Return the [x, y] coordinate for the center point of the cell that contains the specified text.  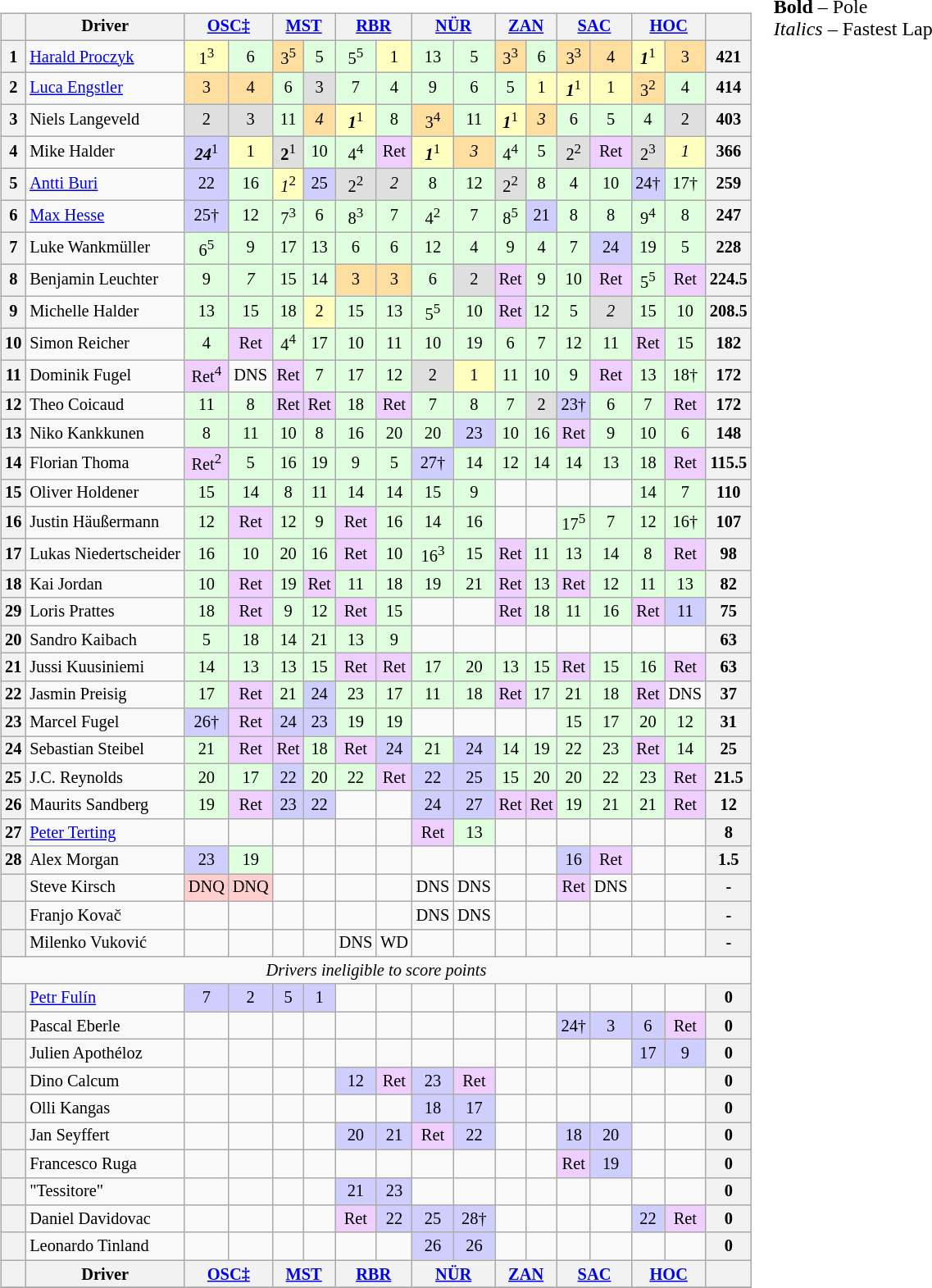
18† [685, 375]
Luke Wankmüller [105, 248]
17† [685, 184]
Jussi Kuusiniemi [105, 667]
Sebastian Steibel [105, 750]
Antti Buri [105, 184]
Sandro Kaibach [105, 639]
107 [729, 523]
Loris Prattes [105, 612]
65 [207, 248]
"Tessitore" [105, 1191]
21.5 [729, 777]
Marcel Fugel [105, 722]
Max Hesse [105, 216]
Kai Jordan [105, 585]
Mike Halder [105, 152]
Ret2 [207, 462]
224.5 [729, 280]
228 [729, 248]
148 [729, 433]
Dino Calcum [105, 1081]
26† [207, 722]
Petr Fulín [105, 998]
Leonardo Tinland [105, 1246]
175 [574, 523]
27† [433, 462]
182 [729, 344]
28 [13, 860]
403 [729, 120]
34 [433, 120]
37 [729, 694]
J.C. Reynolds [105, 777]
208.5 [729, 312]
16† [685, 523]
98 [729, 554]
Justin Häußermann [105, 523]
94 [648, 216]
Harald Proczyk [105, 56]
Michelle Halder [105, 312]
163 [433, 554]
31 [729, 722]
Niko Kankkunen [105, 433]
Francesco Ruga [105, 1163]
115.5 [729, 462]
32 [648, 89]
42 [433, 216]
Benjamin Leuchter [105, 280]
Julien Apothéloz [105, 1054]
Maurits Sandberg [105, 805]
WD [394, 943]
Luca Engstler [105, 89]
Franjo Kovač [105, 915]
Jan Seyffert [105, 1136]
Florian Thoma [105, 462]
Daniel Davidovac [105, 1219]
82 [729, 585]
Dominik Fugel [105, 375]
Niels Langeveld [105, 120]
Theo Coicaud [105, 406]
Steve Kirsch [105, 888]
75 [729, 612]
Milenko Vuković [105, 943]
29 [13, 612]
Lukas Niedertscheider [105, 554]
85 [511, 216]
Oliver Holdener [105, 493]
366 [729, 152]
25† [207, 216]
259 [729, 184]
241 [207, 152]
Pascal Eberle [105, 1026]
1.5 [729, 860]
110 [729, 493]
28† [474, 1219]
247 [729, 216]
Drivers ineligible to score points [375, 971]
73 [289, 216]
23† [574, 406]
Alex Morgan [105, 860]
Simon Reicher [105, 344]
Peter Terting [105, 833]
421 [729, 56]
414 [729, 89]
Jasmin Preisig [105, 694]
Ret4 [207, 375]
83 [356, 216]
35 [289, 56]
Olli Kangas [105, 1108]
